Output the (x, y) coordinate of the center of the cell containing the given text.  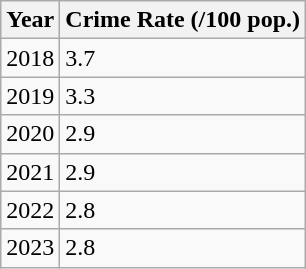
2018 (30, 58)
Crime Rate (/100 pop.) (183, 20)
2019 (30, 96)
2021 (30, 172)
2023 (30, 248)
3.3 (183, 96)
3.7 (183, 58)
Year (30, 20)
2022 (30, 210)
2020 (30, 134)
